Pinpoint the cell where the given text exists, returning its [x, y] midpoint coordinate. 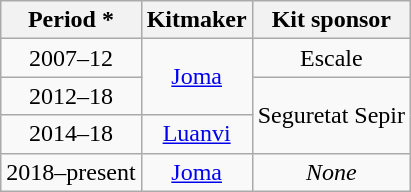
Kitmaker [196, 20]
Period * [71, 20]
2007–12 [71, 58]
Seguretat Sepir [331, 115]
2018–present [71, 172]
None [331, 172]
Escale [331, 58]
Kit sponsor [331, 20]
2014–18 [71, 134]
2012–18 [71, 96]
Luanvi [196, 134]
